Locate the cell with the specified text and output its (x, y) center coordinate. 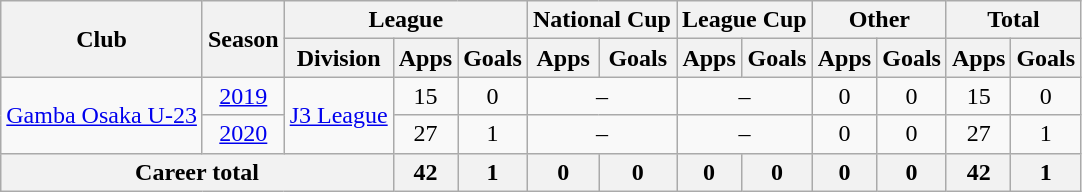
League (406, 20)
Total (1013, 20)
National Cup (602, 20)
Career total (197, 172)
Division (338, 58)
Club (102, 39)
Gamba Osaka U-23 (102, 115)
J3 League (338, 115)
2020 (243, 134)
2019 (243, 96)
League Cup (744, 20)
Season (243, 39)
Other (879, 20)
